Output the [X, Y] coordinate of the center of the cell containing the given text.  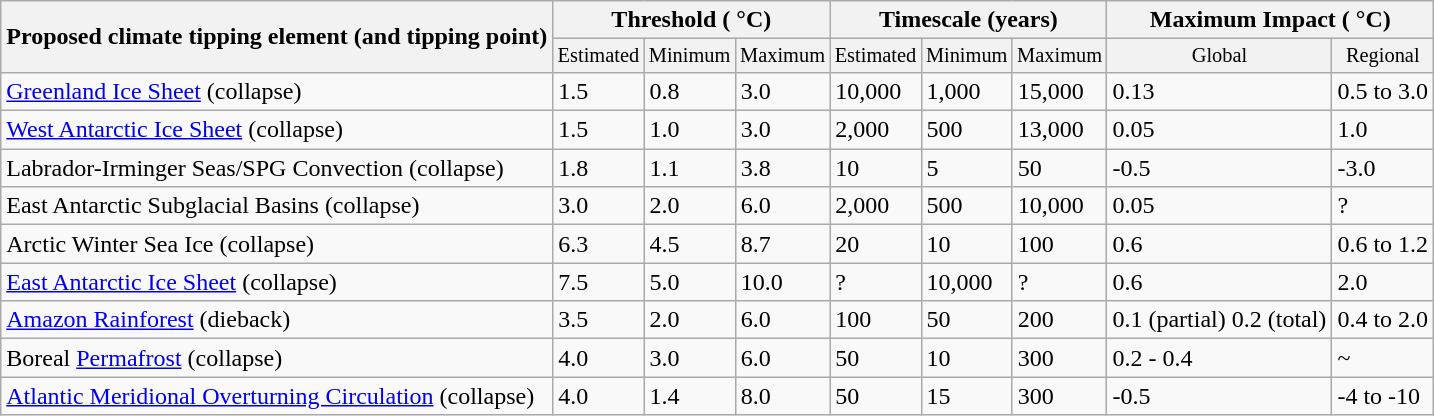
Atlantic Meridional Overturning Circulation (collapse) [277, 396]
0.6 to 1.2 [1383, 244]
10.0 [782, 282]
Regional [1383, 56]
5 [966, 168]
0.5 to 3.0 [1383, 91]
Maximum Impact ( °C) [1270, 20]
0.4 to 2.0 [1383, 320]
Arctic Winter Sea Ice (collapse) [277, 244]
8.7 [782, 244]
~ [1383, 358]
8.0 [782, 396]
0.13 [1220, 91]
East Antarctic Ice Sheet (collapse) [277, 282]
-4 to -10 [1383, 396]
15,000 [1060, 91]
15 [966, 396]
1,000 [966, 91]
Boreal Permafrost (collapse) [277, 358]
East Antarctic Subglacial Basins (collapse) [277, 206]
1.1 [690, 168]
Proposed climate tipping element (and tipping point) [277, 37]
4.5 [690, 244]
5.0 [690, 282]
3.8 [782, 168]
0.1 (partial) 0.2 (total) [1220, 320]
3.5 [598, 320]
1.8 [598, 168]
-3.0 [1383, 168]
Global [1220, 56]
Timescale (years) [968, 20]
0.8 [690, 91]
7.5 [598, 282]
6.3 [598, 244]
0.2 - 0.4 [1220, 358]
200 [1060, 320]
Amazon Rainforest (dieback) [277, 320]
Threshold ( °C) [692, 20]
Labrador-Irminger Seas/SPG Convection (collapse) [277, 168]
Greenland Ice Sheet (collapse) [277, 91]
13,000 [1060, 130]
West Antarctic Ice Sheet (collapse) [277, 130]
1.4 [690, 396]
20 [876, 244]
